Scan for the cell matching the given text and deliver its [x, y] coordinate at center. 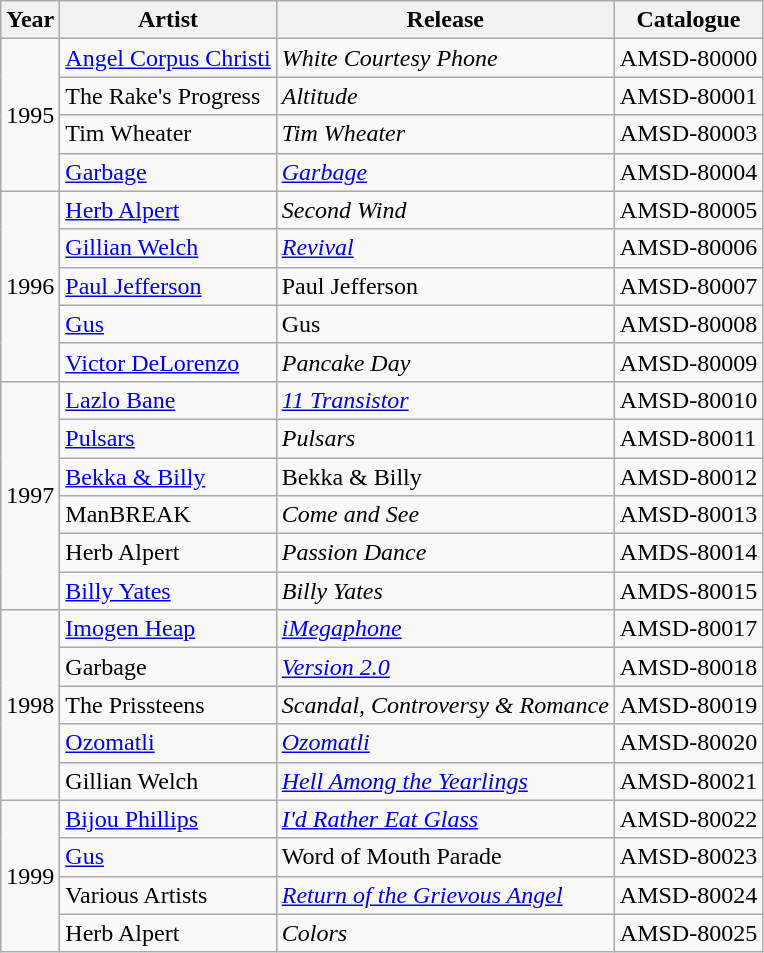
AMSD-80011 [688, 438]
AMSD-80017 [688, 629]
1996 [30, 286]
Revival [445, 248]
1998 [30, 705]
Release [445, 20]
1995 [30, 115]
Scandal, Controversy & Romance [445, 705]
The Prissteens [168, 705]
I'd Rather Eat Glass [445, 819]
Hell Among the Yearlings [445, 781]
AMSD-80008 [688, 324]
Word of Mouth Parade [445, 857]
Return of the Grievous Angel [445, 895]
AMSD-80004 [688, 172]
Imogen Heap [168, 629]
AMSD-80007 [688, 286]
Passion Dance [445, 553]
AMSD-80009 [688, 362]
11 Transistor [445, 400]
The Rake's Progress [168, 96]
AMSD-80025 [688, 933]
Altitude [445, 96]
AMSD-80021 [688, 781]
Bijou Phillips [168, 819]
AMSD-80000 [688, 58]
AMSD-80012 [688, 477]
AMSD-80001 [688, 96]
Come and See [445, 515]
Catalogue [688, 20]
AMSD-80019 [688, 705]
1999 [30, 876]
White Courtesy Phone [445, 58]
AMSD-80005 [688, 210]
Various Artists [168, 895]
AMSD-80006 [688, 248]
AMSD-80020 [688, 743]
AMDS-80015 [688, 591]
AMSD-80010 [688, 400]
AMSD-80022 [688, 819]
Angel Corpus Christi [168, 58]
AMSD-80023 [688, 857]
AMDS-80014 [688, 553]
ManBREAK [168, 515]
AMSD-80024 [688, 895]
iMegaphone [445, 629]
Year [30, 20]
AMSD-80003 [688, 134]
Colors [445, 933]
Pancake Day [445, 362]
Artist [168, 20]
Second Wind [445, 210]
Version 2.0 [445, 667]
AMSD-80013 [688, 515]
AMSD-80018 [688, 667]
Victor DeLorenzo [168, 362]
Lazlo Bane [168, 400]
1997 [30, 495]
